Pinpoint the cell where the given text exists, returning its (X, Y) midpoint coordinate. 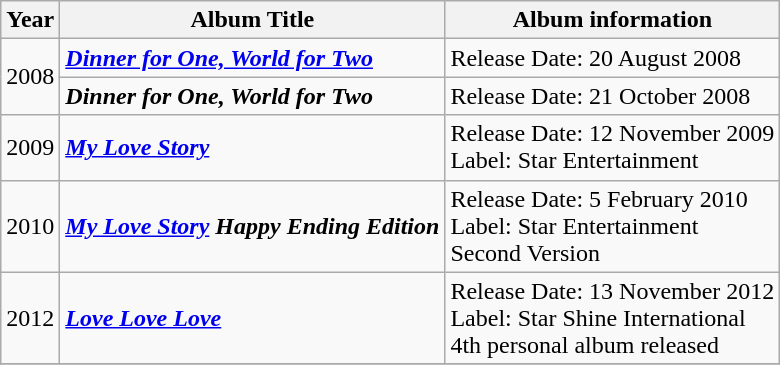
2012 (30, 318)
Album Title (252, 20)
Love Love Love (252, 318)
Release Date: 20 August 2008 (612, 58)
2009 (30, 148)
Release Date: 12 November 2009Label: Star Entertainment (612, 148)
Release Date: 21 October 2008 (612, 96)
Release Date: 13 November 2012Label: Star Shine International4th personal album released (612, 318)
My Love Story (252, 148)
2008 (30, 77)
Year (30, 20)
Release Date: 5 February 2010Label: Star EntertainmentSecond Version (612, 226)
My Love Story Happy Ending Edition (252, 226)
2010 (30, 226)
Album information (612, 20)
